Return (X, Y) of the center of cell containing provided text 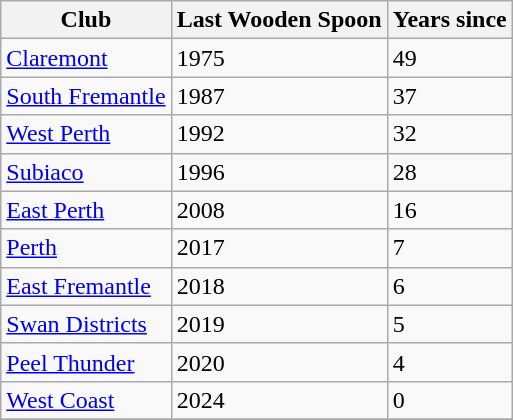
0 (450, 400)
7 (450, 248)
1987 (279, 96)
Club (86, 20)
2024 (279, 400)
South Fremantle (86, 96)
Subiaco (86, 172)
32 (450, 134)
1996 (279, 172)
East Fremantle (86, 286)
Peel Thunder (86, 362)
Perth (86, 248)
East Perth (86, 210)
West Coast (86, 400)
2017 (279, 248)
2020 (279, 362)
2008 (279, 210)
28 (450, 172)
37 (450, 96)
Claremont (86, 58)
16 (450, 210)
2019 (279, 324)
Swan Districts (86, 324)
Last Wooden Spoon (279, 20)
2018 (279, 286)
6 (450, 286)
1992 (279, 134)
49 (450, 58)
West Perth (86, 134)
4 (450, 362)
5 (450, 324)
1975 (279, 58)
Years since (450, 20)
